Locate the cell with the specified text and output its [X, Y] center coordinate. 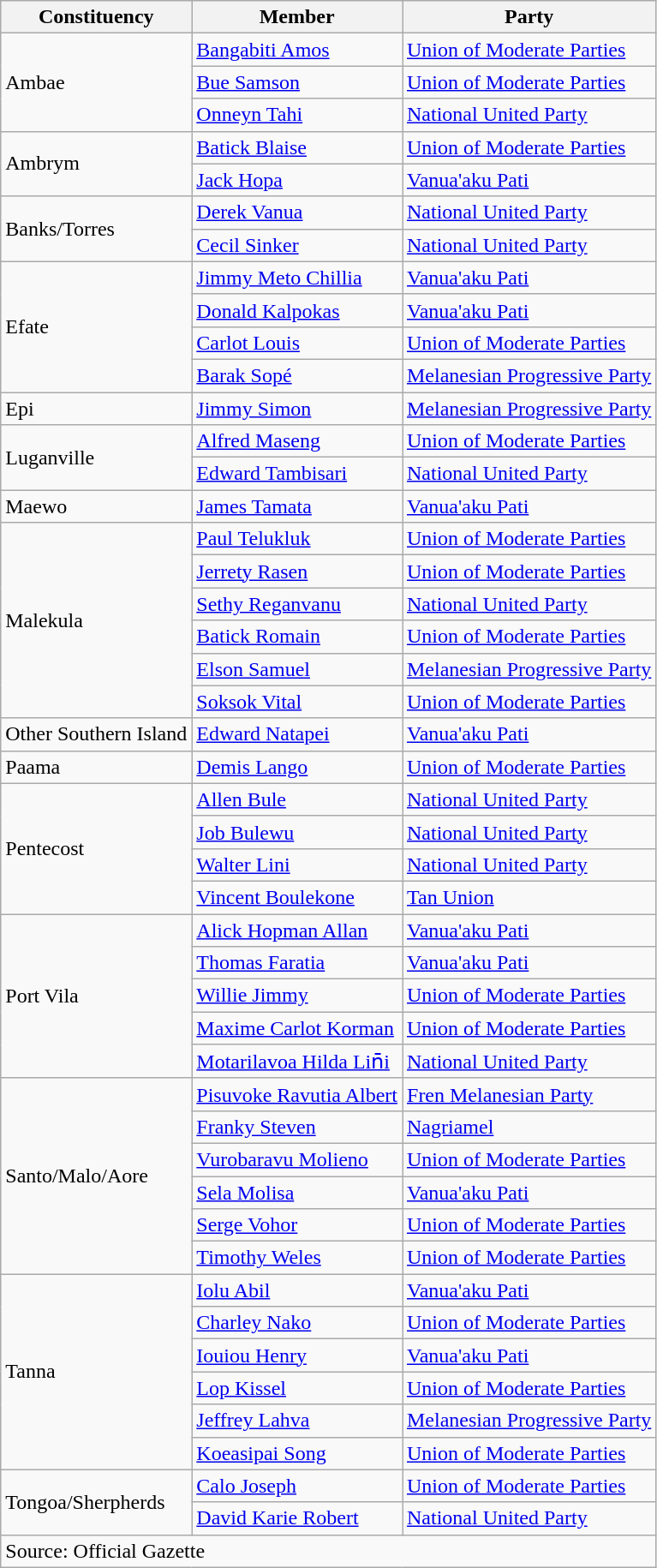
Pentecost [96, 848]
Jerrety Rasen [297, 572]
Iouiou Henry [297, 1356]
Elson Samuel [297, 669]
Sela Molisa [297, 1192]
Onneyn Tahi [297, 115]
Banks/Torres [96, 229]
Edward Natapei [297, 734]
Lop Kissel [297, 1388]
Franky Steven [297, 1127]
Soksok Vital [297, 702]
Sethy Reganvanu [297, 604]
Cecil Sinker [297, 245]
Maewo [96, 506]
James Tamata [297, 506]
Pisuvoke Ravutia Albert [297, 1094]
Edward Tambisari [297, 474]
Jimmy Simon [297, 409]
Paama [96, 767]
Koeasipai Song [297, 1453]
Batick Blaise [297, 147]
Epi [96, 409]
Calo Joseph [297, 1486]
Efate [96, 326]
Allen Bule [297, 799]
Charley Nako [297, 1323]
Walter Lini [297, 865]
Vincent Boulekone [297, 897]
Member [297, 17]
Constituency [96, 17]
Timothy Weles [297, 1258]
Tongoa/Sherpherds [96, 1502]
Alick Hopman Allan [297, 930]
Jack Hopa [297, 180]
Motarilavoa Hilda Lin̄i [297, 1062]
Malekula [96, 620]
Tan Union [529, 897]
Jeffrey Lahva [297, 1421]
Alfred Maseng [297, 441]
Ambrym [96, 164]
Willie Jimmy [297, 996]
Luganville [96, 458]
Paul Telukluk [297, 539]
Maxime Carlot Korman [297, 1028]
Jimmy Meto Chillia [297, 278]
David Karie Robert [297, 1518]
Bue Samson [297, 82]
Batick Romain [297, 637]
Derek Vanua [297, 212]
Barak Sopé [297, 375]
Santo/Malo/Aore [96, 1176]
Fren Melanesian Party [529, 1094]
Nagriamel [529, 1127]
Tanna [96, 1372]
Demis Lango [297, 767]
Vurobaravu Molieno [297, 1159]
Thomas Faratia [297, 963]
Job Bulewu [297, 832]
Party [529, 17]
Donald Kalpokas [297, 310]
Source: Official Gazette [329, 1551]
Port Vila [96, 996]
Bangabiti Amos [297, 50]
Iolu Abil [297, 1290]
Serge Vohor [297, 1225]
Ambae [96, 82]
Other Southern Island [96, 734]
Carlot Louis [297, 343]
